Find where the given text appears and provide that cell's center as (X, Y) coordinate. 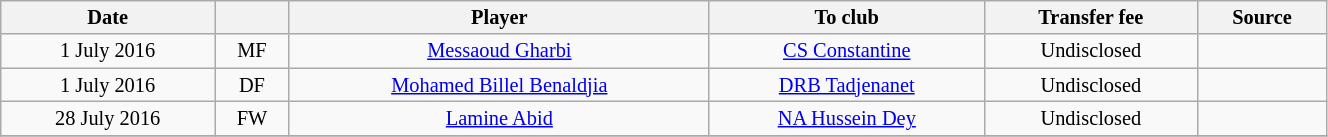
Lamine Abid (499, 118)
Player (499, 17)
Source (1262, 17)
FW (252, 118)
CS Constantine (846, 51)
MF (252, 51)
Mohamed Billel Benaldjia (499, 85)
Date (108, 17)
NA Hussein Dey (846, 118)
DF (252, 85)
Transfer fee (1090, 17)
DRB Tadjenanet (846, 85)
28 July 2016 (108, 118)
Messaoud Gharbi (499, 51)
To club (846, 17)
